Search for the cell housing the specified text and yield its (x, y) center coordinate. 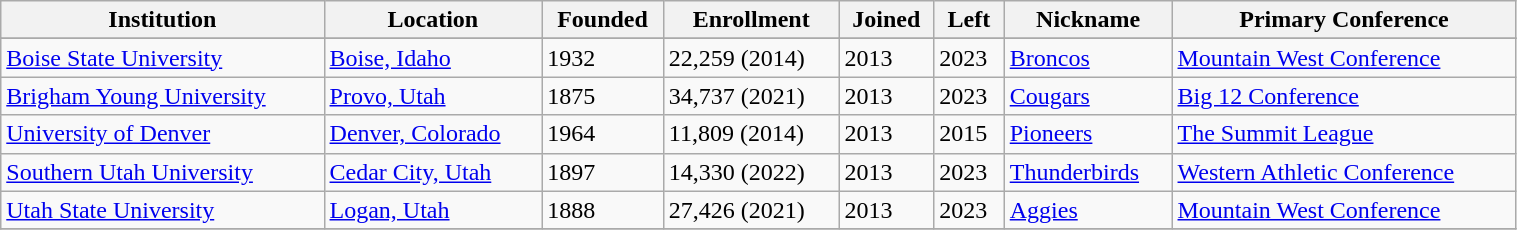
Denver, Colorado (433, 134)
22,259 (2014) (751, 58)
1888 (603, 210)
1932 (603, 58)
14,330 (2022) (751, 172)
Boise State University (162, 58)
Boise, Idaho (433, 58)
34,737 (2021) (751, 96)
Institution (162, 20)
Big 12 Conference (1344, 96)
1897 (603, 172)
Enrollment (751, 20)
Thunderbirds (1088, 172)
Cougars (1088, 96)
Aggies (1088, 210)
Logan, Utah (433, 210)
Nickname (1088, 20)
2015 (970, 134)
Founded (603, 20)
1964 (603, 134)
Cedar City, Utah (433, 172)
Brigham Young University (162, 96)
Primary Conference (1344, 20)
27,426 (2021) (751, 210)
Pioneers (1088, 134)
The Summit League (1344, 134)
Southern Utah University (162, 172)
Location (433, 20)
Broncos (1088, 58)
University of Denver (162, 134)
11,809 (2014) (751, 134)
Provo, Utah (433, 96)
Left (970, 20)
Utah State University (162, 210)
1875 (603, 96)
Joined (886, 20)
Western Athletic Conference (1344, 172)
